Return the [x, y] coordinate for the center point of the cell that contains the specified text.  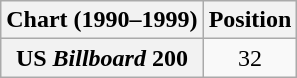
US Billboard 200 [102, 58]
32 [250, 58]
Chart (1990–1999) [102, 20]
Position [250, 20]
